Output the (X, Y) coordinate of the center of the cell containing the given text.  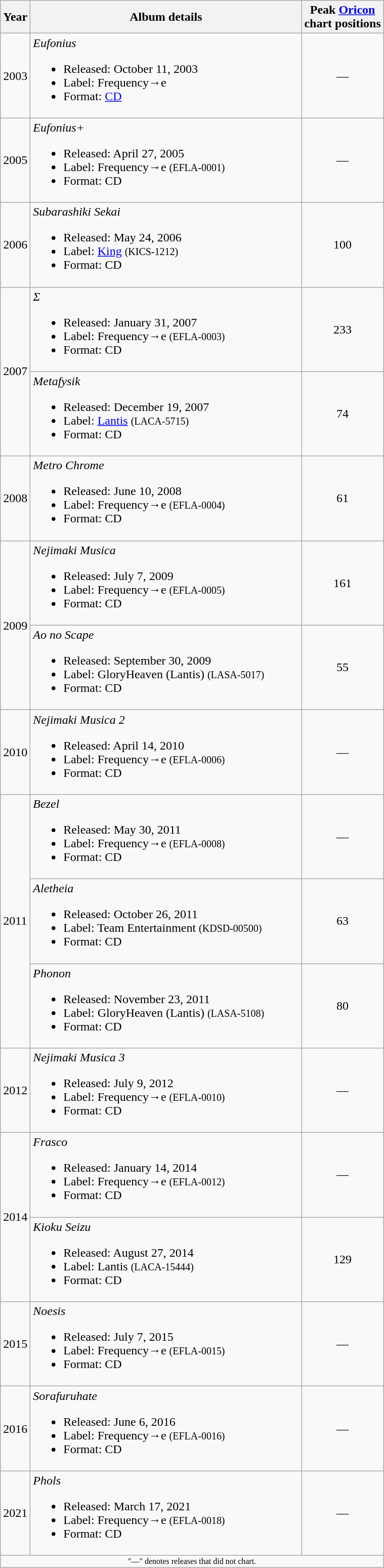
Year (15, 17)
74 (343, 414)
EufoniusReleased: October 11, 2003Label: Frequency→eFormat: CD (166, 76)
2015 (15, 1344)
2012 (15, 1090)
Peak Oricon chart positions (343, 17)
Subarashiki SekaiReleased: May 24, 2006Label: King (KICS-1212)Format: CD (166, 245)
233 (343, 329)
100 (343, 245)
BezelReleased: May 30, 2011Label: Frequency→e (EFLA-0008)Format: CD (166, 836)
Kioku SeizuReleased: August 27, 2014Label: Lantis (LACA-15444)Format: CD (166, 1259)
61 (343, 498)
SorafuruhateReleased: June 6, 2016Label: Frequency→e (EFLA-0016)Format: CD (166, 1428)
Nejimaki Musica 3Released: July 9, 2012Label: Frequency→e (EFLA-0010)Format: CD (166, 1090)
2016 (15, 1428)
AletheiaReleased: October 26, 2011Label: Team Entertainment (KDSD-00500)Format: CD (166, 921)
ΣReleased: January 31, 2007Label: Frequency→e (EFLA-0003)Format: CD (166, 329)
2010 (15, 752)
2003 (15, 76)
Album details (166, 17)
2005 (15, 160)
129 (343, 1259)
2009 (15, 625)
2007 (15, 372)
MetafysikReleased: December 19, 2007Label: Lantis (LACA-5715)Format: CD (166, 414)
FrascoReleased: January 14, 2014Label: Frequency→e (EFLA-0012)Format: CD (166, 1175)
PholsReleased: March 17, 2021Label: Frequency→e (EFLA-0018)Format: CD (166, 1513)
63 (343, 921)
2021 (15, 1513)
Nejimaki MusicaReleased: July 7, 2009Label: Frequency→e (EFLA-0005)Format: CD (166, 583)
2006 (15, 245)
NoesisReleased: July 7, 2015Label: Frequency→e (EFLA-0015)Format: CD (166, 1344)
Metro ChromeReleased: June 10, 2008Label: Frequency→e (EFLA-0004)Format: CD (166, 498)
2008 (15, 498)
Eufonius+Released: April 27, 2005Label: Frequency→e (EFLA-0001)Format: CD (166, 160)
Ao no ScapeReleased: September 30, 2009Label: GloryHeaven (Lantis) (LASA-5017)Format: CD (166, 667)
PhononReleased: November 23, 2011Label: GloryHeaven (Lantis) (LASA-5108)Format: CD (166, 1006)
Nejimaki Musica 2Released: April 14, 2010Label: Frequency→e (EFLA-0006)Format: CD (166, 752)
55 (343, 667)
2011 (15, 921)
"—" denotes releases that did not chart. (192, 1561)
80 (343, 1006)
2014 (15, 1217)
161 (343, 583)
